Detect which cell encompasses the target text, then output its [X, Y] center coordinate. 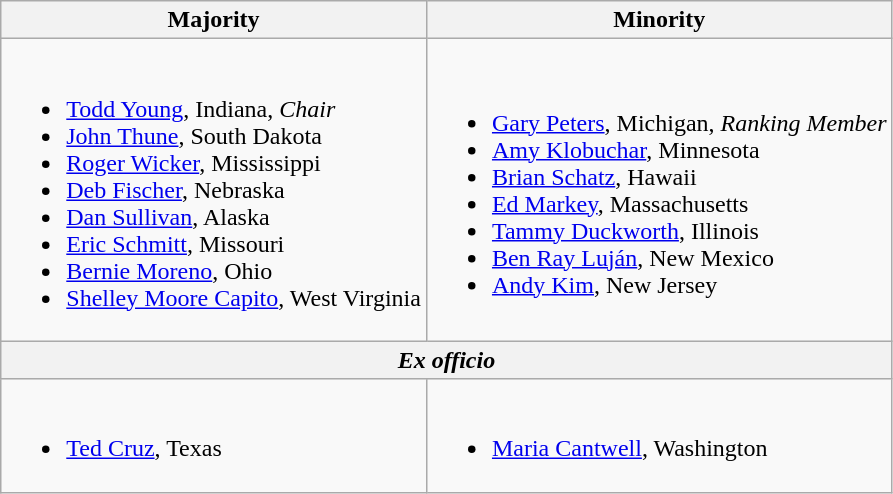
Maria Cantwell, Washington [659, 436]
Majority [214, 20]
Minority [659, 20]
Ex officio [446, 360]
Ted Cruz, Texas [214, 436]
